Search for the cell housing the specified text and yield its (x, y) center coordinate. 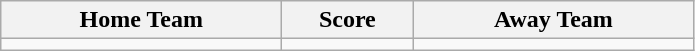
Home Team (142, 20)
Away Team (554, 20)
Score (348, 20)
